Detect which cell encompasses the target text, then output its [X, Y] center coordinate. 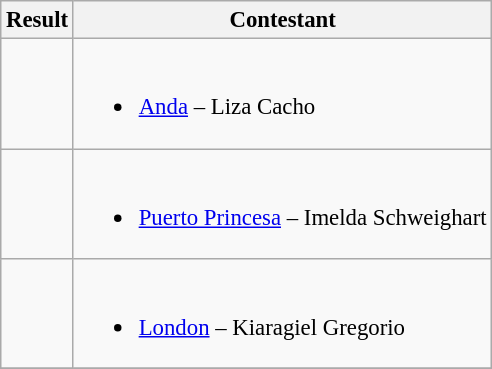
Contestant [282, 20]
Puerto Princesa – Imelda Schweighart [282, 204]
Anda – Liza Cacho [282, 94]
London – Kiaragiel Gregorio [282, 314]
Result [38, 20]
